Provide the (x, y) coordinate of the cell's center where the given text is located.  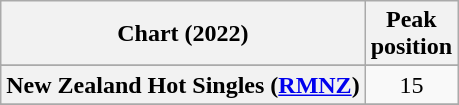
Peakposition (411, 34)
New Zealand Hot Singles (RMNZ) (183, 85)
15 (411, 85)
Chart (2022) (183, 34)
